Find where the given text appears and provide that cell's center as [x, y] coordinate. 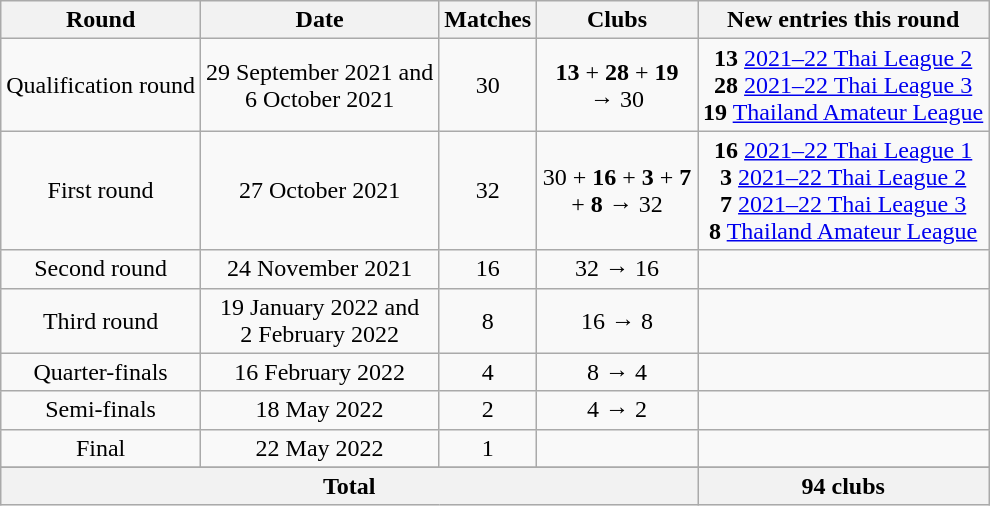
Total [350, 486]
Date [319, 20]
13 + 28 + 19 → 30 [618, 85]
13 2021–22 Thai League 228 2021–22 Thai League 319 Thailand Amateur League [844, 85]
29 September 2021 and6 October 2021 [319, 85]
Second round [101, 269]
First round [101, 190]
18 May 2022 [319, 410]
1 [488, 448]
19 January 2022 and2 February 2022 [319, 320]
Qualification round [101, 85]
Semi-finals [101, 410]
Third round [101, 320]
16 February 2022 [319, 372]
27 October 2021 [319, 190]
4 [488, 372]
16 2021–22 Thai League 13 2021–22 Thai League 27 2021–22 Thai League 38 Thailand Amateur League [844, 190]
94 clubs [844, 486]
30 + 16 + 3 + 7 + 8 → 32 [618, 190]
Clubs [618, 20]
32 → 16 [618, 269]
16 → 8 [618, 320]
8 → 4 [618, 372]
New entries this round [844, 20]
8 [488, 320]
Matches [488, 20]
2 [488, 410]
Final [101, 448]
22 May 2022 [319, 448]
4 → 2 [618, 410]
24 November 2021 [319, 269]
30 [488, 85]
Round [101, 20]
16 [488, 269]
Quarter-finals [101, 372]
32 [488, 190]
